Extract the [x, y] coordinate from the center of the cell holding the provided text.  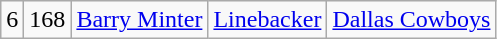
Linebacker [268, 20]
Barry Minter [140, 20]
6 [12, 20]
168 [48, 20]
Dallas Cowboys [412, 20]
